Scan for the cell matching the given text and deliver its [X, Y] coordinate at center. 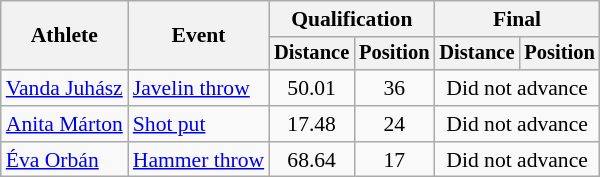
Javelin throw [198, 88]
Athlete [64, 36]
36 [394, 88]
Event [198, 36]
Vanda Juhász [64, 88]
50.01 [312, 88]
Qualification [352, 19]
Final [516, 19]
Shot put [198, 124]
Anita Márton [64, 124]
17.48 [312, 124]
24 [394, 124]
